Return the (x, y) coordinate for the center point of the cell that contains the specified text.  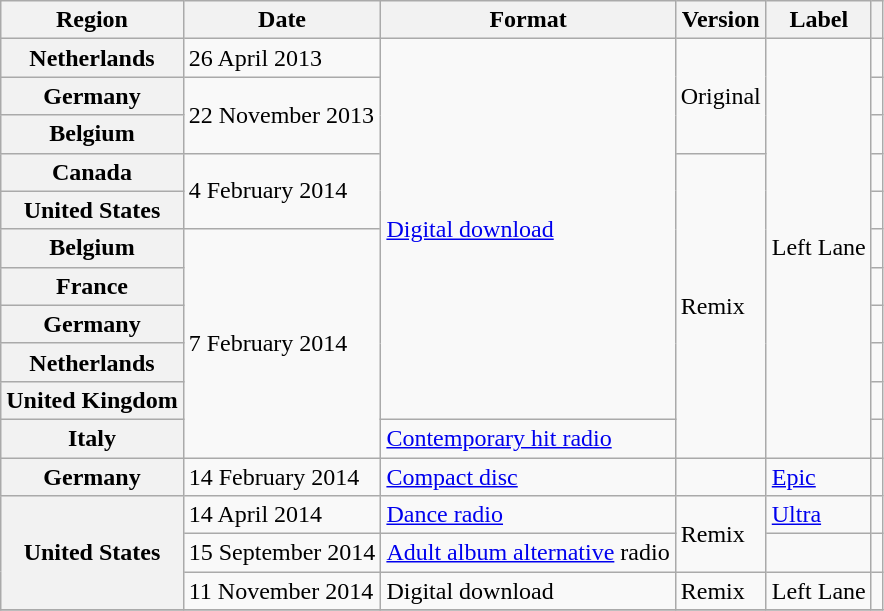
Compact disc (528, 477)
Dance radio (528, 515)
Version (720, 20)
Original (720, 96)
Epic (818, 477)
Label (818, 20)
14 April 2014 (282, 515)
United Kingdom (92, 400)
Ultra (818, 515)
Canada (92, 172)
7 February 2014 (282, 343)
11 November 2014 (282, 591)
26 April 2013 (282, 58)
France (92, 286)
15 September 2014 (282, 553)
Italy (92, 438)
Format (528, 20)
4 February 2014 (282, 191)
Adult album alternative radio (528, 553)
14 February 2014 (282, 477)
Date (282, 20)
Contemporary hit radio (528, 438)
Region (92, 20)
22 November 2013 (282, 115)
